Pinpoint the cell where the given text exists, returning its (X, Y) midpoint coordinate. 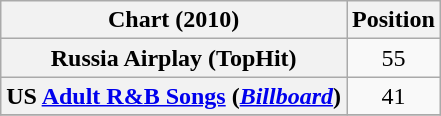
41 (394, 96)
US Adult R&B Songs (Billboard) (174, 96)
Position (394, 20)
Russia Airplay (TopHit) (174, 58)
55 (394, 58)
Chart (2010) (174, 20)
